Return the [X, Y] coordinate for the center point of the cell that contains the specified text.  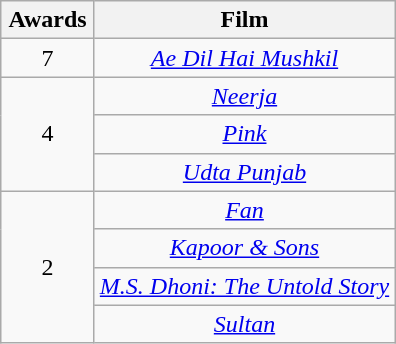
2 [48, 267]
7 [48, 58]
Kapoor & Sons [244, 248]
Sultan [244, 324]
Udta Punjab [244, 172]
Neerja [244, 96]
Film [244, 20]
4 [48, 134]
Pink [244, 134]
Fan [244, 210]
M.S. Dhoni: The Untold Story [244, 286]
Ae Dil Hai Mushkil [244, 58]
Awards [48, 20]
